Return the [X, Y] coordinate for the center point of the cell that contains the specified text.  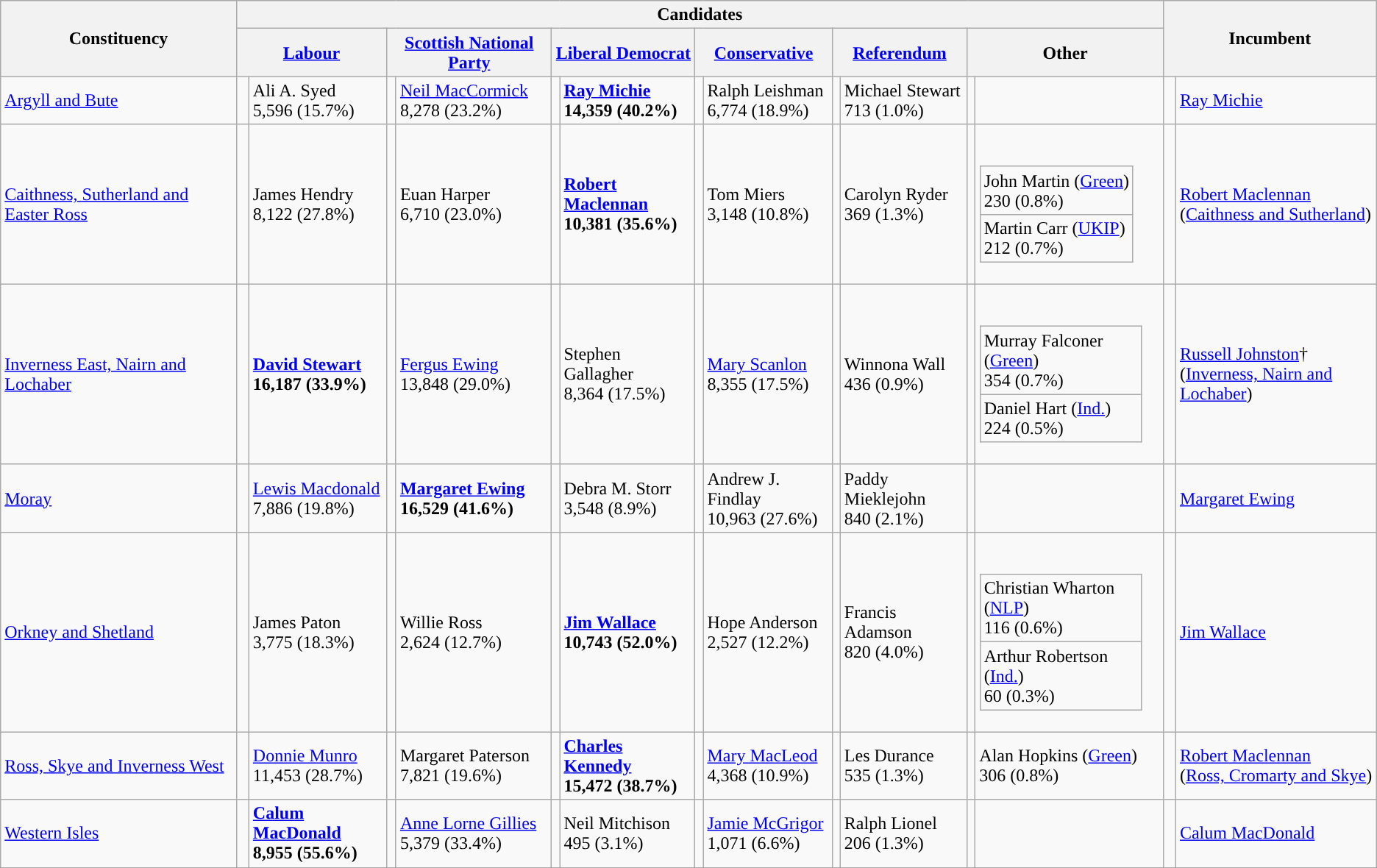
Margaret Ewing16,529 (41.6%) [474, 498]
Russell Johnston†(Inverness, Nairn and Lochaber) [1275, 375]
Jim Wallace10,743 (52.0%) [627, 632]
Michael Stewart713 (1.0%) [903, 100]
Incumbent [1270, 38]
Euan Harper6,710 (23.0%) [474, 204]
Argyll and Bute [119, 100]
Robert Maclennan(Ross, Cromarty and Skye) [1275, 766]
Caithness, Sutherland and Easter Ross [119, 204]
Labour [311, 53]
Martin Carr (UKIP)212 (0.7%) [1056, 238]
James Hendry8,122 (27.8%) [318, 204]
Margaret Paterson7,821 (19.6%) [474, 766]
Candidates [700, 15]
Liberal Democrat [624, 53]
Neil MacCormick8,278 (23.2%) [474, 100]
Margaret Ewing [1275, 498]
Ray Michie [1275, 100]
Scottish National Party [469, 53]
Lewis Macdonald7,886 (19.8%) [318, 498]
Murray Falconer (Green)354 (0.7%) Daniel Hart (Ind.)224 (0.5%) [1070, 375]
Other [1065, 53]
Moray [119, 498]
Jamie McGrigor1,071 (6.6%) [768, 833]
Calum MacDonald [1275, 833]
Willie Ross2,624 (12.7%) [474, 632]
Mary MacLeod4,368 (10.9%) [768, 766]
Jim Wallace [1275, 632]
Alan Hopkins (Green)306 (0.8%) [1070, 766]
Conservative [764, 53]
Mary Scanlon8,355 (17.5%) [768, 375]
Andrew J. Findlay10,963 (27.6%) [768, 498]
Tom Miers3,148 (10.8%) [768, 204]
Donnie Munro11,453 (28.7%) [318, 766]
Debra M. Storr3,548 (8.9%) [627, 498]
Anne Lorne Gillies5,379 (33.4%) [474, 833]
Fergus Ewing13,848 (29.0%) [474, 375]
David Stewart16,187 (33.9%) [318, 375]
John Martin (Green)230 (0.8%) Martin Carr (UKIP)212 (0.7%) [1070, 204]
Charles Kennedy15,472 (38.7%) [627, 766]
Daniel Hart (Ind.)224 (0.5%) [1061, 418]
Ralph Leishman6,774 (18.9%) [768, 100]
Referendum [900, 53]
Arthur Robertson (Ind.)60 (0.3%) [1061, 676]
Robert Maclennan10,381 (35.6%) [627, 204]
Carolyn Ryder369 (1.3%) [903, 204]
Paddy Mieklejohn840 (2.1%) [903, 498]
Christian Wharton (NLP)116 (0.6%) [1061, 608]
Ray Michie14,359 (40.2%) [627, 100]
John Martin (Green)230 (0.8%) [1056, 190]
Western Isles [119, 833]
Stephen Gallagher8,364 (17.5%) [627, 375]
Inverness East, Nairn and Lochaber [119, 375]
Ali A. Syed5,596 (15.7%) [318, 100]
Christian Wharton (NLP)116 (0.6%) Arthur Robertson (Ind.)60 (0.3%) [1070, 632]
Winnona Wall436 (0.9%) [903, 375]
Ralph Lionel206 (1.3%) [903, 833]
Neil Mitchison495 (3.1%) [627, 833]
Francis Adamson820 (4.0%) [903, 632]
Ross, Skye and Inverness West [119, 766]
Robert Maclennan(Caithness and Sutherland) [1275, 204]
Les Durance535 (1.3%) [903, 766]
Hope Anderson2,527 (12.2%) [768, 632]
Murray Falconer (Green)354 (0.7%) [1061, 360]
Constituency [119, 38]
James Paton3,775 (18.3%) [318, 632]
Calum MacDonald8,955 (55.6%) [318, 833]
Orkney and Shetland [119, 632]
